Output the (x, y) coordinate of the center of the cell containing the given text.  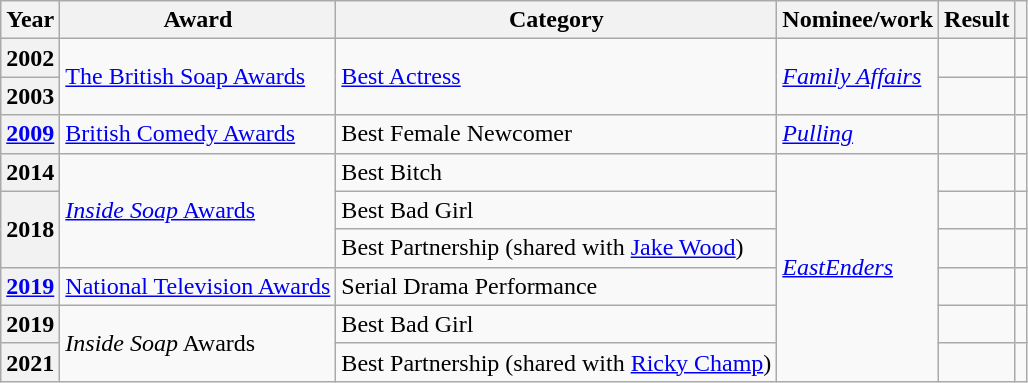
Serial Drama Performance (556, 286)
2014 (30, 172)
The British Soap Awards (198, 77)
Best Partnership (shared with Jake Wood) (556, 248)
British Comedy Awards (198, 134)
Best Bitch (556, 172)
Category (556, 20)
National Television Awards (198, 286)
Award (198, 20)
Nominee/work (858, 20)
Pulling (858, 134)
Result (977, 20)
Best Actress (556, 77)
Year (30, 20)
2003 (30, 96)
2002 (30, 58)
Best Female Newcomer (556, 134)
2018 (30, 229)
Best Partnership (shared with Ricky Champ) (556, 362)
2021 (30, 362)
EastEnders (858, 267)
2009 (30, 134)
Family Affairs (858, 77)
